From the cell containing the given text, extract its center point as [x, y] coordinate. 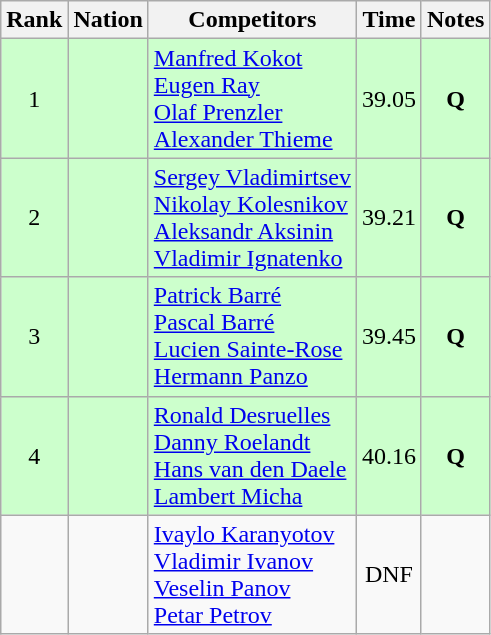
39.21 [388, 218]
Rank [34, 20]
Competitors [252, 20]
Notes [455, 20]
Sergey VladimirtsevNikolay KolesnikovAleksandr AksininVladimir Ignatenko [252, 218]
Ivaylo KaranyotovVladimir IvanovVeselin PanovPetar Petrov [252, 574]
39.45 [388, 336]
2 [34, 218]
Ronald DesruellesDanny RoelandtHans van den DaeleLambert Micha [252, 456]
Patrick BarréPascal BarréLucien Sainte-RoseHermann Panzo [252, 336]
Nation [108, 20]
4 [34, 456]
3 [34, 336]
DNF [388, 574]
39.05 [388, 98]
Time [388, 20]
Manfred KokotEugen RayOlaf PrenzlerAlexander Thieme [252, 98]
40.16 [388, 456]
1 [34, 98]
